Pinpoint the cell where the given text exists, returning its [x, y] midpoint coordinate. 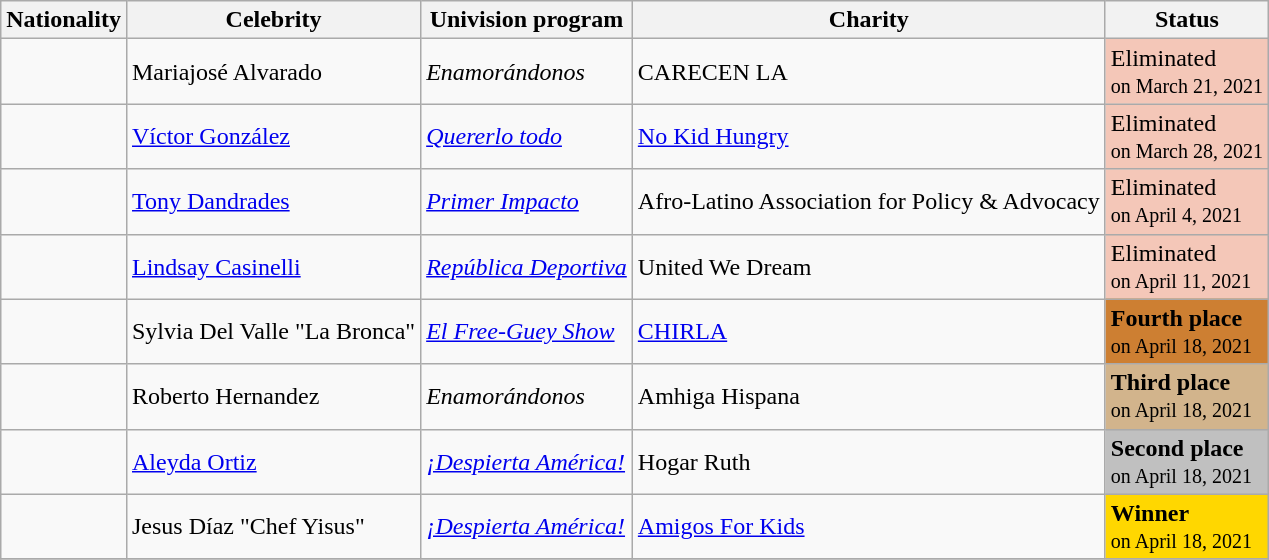
Amigos For Kids [868, 526]
Aleyda Ortiz [273, 462]
Afro-Latino Association for Policy & Advocacy [868, 202]
Charity [868, 20]
Víctor González [273, 136]
Sylvia Del Valle "La Bronca" [273, 332]
Eliminatedon April 4, 2021 [1186, 202]
Celebrity [273, 20]
Jesus Díaz "Chef Yisus" [273, 526]
Second placeon April 18, 2021 [1186, 462]
Third placeon April 18, 2021 [1186, 396]
Eliminatedon March 28, 2021 [1186, 136]
Univision program [527, 20]
Quererlo todo [527, 136]
Lindsay Casinelli [273, 266]
United We Dream [868, 266]
Winneron April 18, 2021 [1186, 526]
Amhiga Hispana [868, 396]
Primer Impacto [527, 202]
Mariajosé Alvarado [273, 72]
Roberto Hernandez [273, 396]
CARECEN LA [868, 72]
Hogar Ruth [868, 462]
República Deportiva [527, 266]
Eliminatedon April 11, 2021 [1186, 266]
Fourth placeon April 18, 2021 [1186, 332]
CHIRLA [868, 332]
Tony Dandrades [273, 202]
Eliminatedon March 21, 2021 [1186, 72]
Status [1186, 20]
El Free-Guey Show [527, 332]
Nationality [64, 20]
No Kid Hungry [868, 136]
